Scan for the cell matching the given text and deliver its [x, y] coordinate at center. 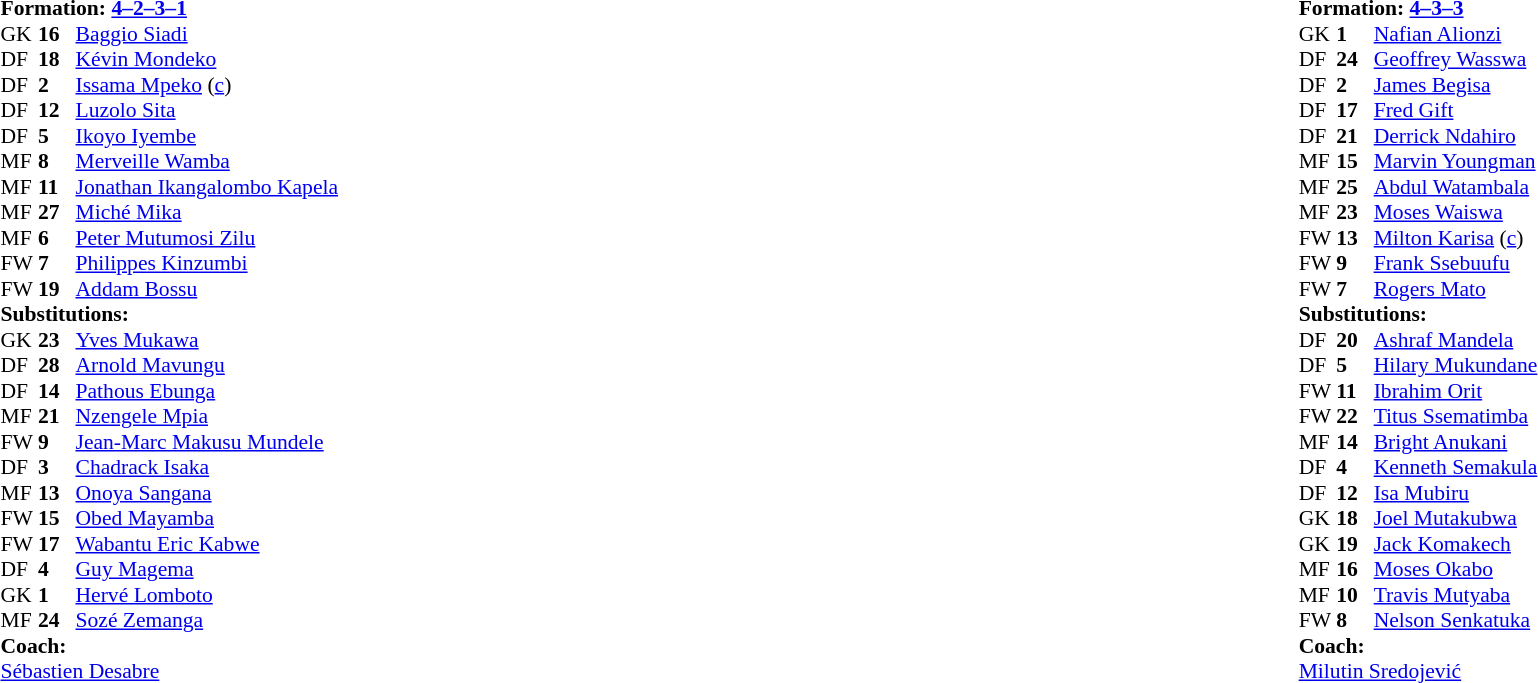
Yves Mukawa [208, 340]
Fred Gift [1456, 111]
Hilary Mukundane [1456, 365]
Nafian Alionzi [1456, 34]
Marvin Youngman [1456, 161]
10 [1355, 595]
Jack Komakech [1456, 544]
Frank Ssebuufu [1456, 263]
Kenneth Semakula [1456, 467]
Luzolo Sita [208, 111]
Nzengele Mpia [208, 417]
Arnold Mavungu [208, 365]
Wabantu Eric Kabwe [208, 544]
20 [1355, 340]
Ashraf Mandela [1456, 340]
Miché Mika [208, 213]
3 [57, 467]
Abdul Watambala [1456, 187]
Chadrack Isaka [208, 467]
Jonathan Ikangalombo Kapela [208, 187]
Geoffrey Wasswa [1456, 59]
28 [57, 365]
Sozé Zemanga [208, 621]
Isa Mubiru [1456, 493]
Jean-Marc Makusu Mundele [208, 442]
Travis Mutyaba [1456, 595]
Guy Magema [208, 569]
Obed Mayamba [208, 519]
Ibrahim Orit [1456, 391]
22 [1355, 417]
Moses Okabo [1456, 569]
Derrick Ndahiro [1456, 136]
Merveille Wamba [208, 161]
Peter Mutumosi Zilu [208, 238]
Addam Bossu [208, 289]
Ikoyo Iyembe [208, 136]
Nelson Senkatuka [1456, 621]
James Begisa [1456, 85]
Philippes Kinzumbi [208, 263]
Hervé Lomboto [208, 595]
Baggio Siadi [208, 34]
6 [57, 238]
Bright Anukani [1456, 442]
Milton Karisa (c) [1456, 238]
Titus Ssematimba [1456, 417]
Joel Mutakubwa [1456, 519]
25 [1355, 187]
Moses Waiswa [1456, 213]
Issama Mpeko (c) [208, 85]
Onoya Sangana [208, 493]
Pathous Ebunga [208, 391]
Rogers Mato [1456, 289]
27 [57, 213]
Kévin Mondeko [208, 59]
